Return [X, Y] of the center of cell containing provided text 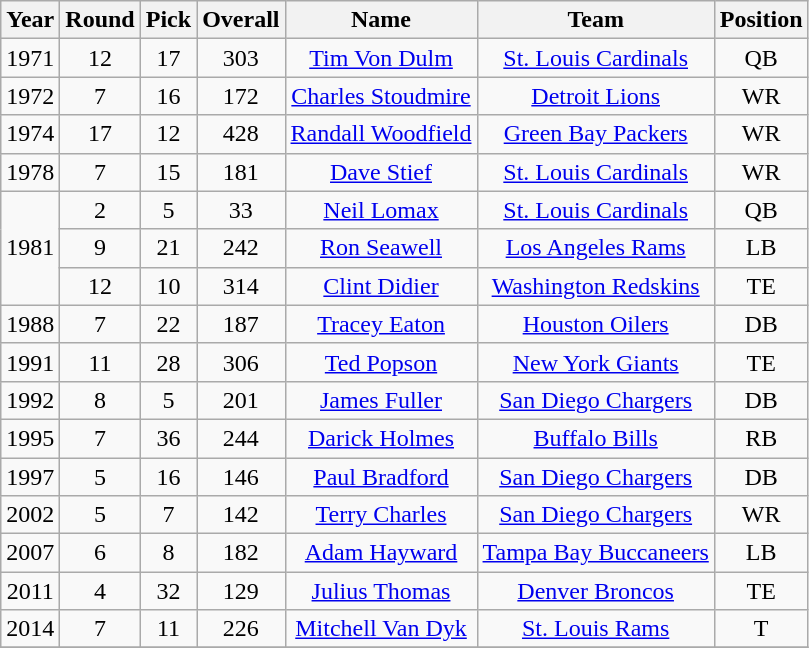
Paul Bradford [381, 477]
314 [241, 286]
Detroit Lions [596, 96]
Buffalo Bills [596, 438]
2007 [30, 553]
Tracey Eaton [381, 324]
Washington Redskins [596, 286]
Terry Charles [381, 515]
Position [761, 20]
Mitchell Van Dyk [381, 629]
1995 [30, 438]
Year [30, 20]
Tampa Bay Buccaneers [596, 553]
T [761, 629]
306 [241, 362]
244 [241, 438]
Neil Lomax [381, 210]
1974 [30, 134]
242 [241, 248]
32 [168, 591]
St. Louis Rams [596, 629]
142 [241, 515]
201 [241, 400]
1991 [30, 362]
1972 [30, 96]
Ted Popson [381, 362]
4 [100, 591]
1971 [30, 58]
Charles Stoudmire [381, 96]
6 [100, 553]
2002 [30, 515]
303 [241, 58]
182 [241, 553]
Pick [168, 20]
21 [168, 248]
James Fuller [381, 400]
Tim Von Dulm [381, 58]
Adam Hayward [381, 553]
2 [100, 210]
Houston Oilers [596, 324]
Randall Woodfield [381, 134]
Clint Didier [381, 286]
172 [241, 96]
Round [100, 20]
Dave Stief [381, 172]
146 [241, 477]
1997 [30, 477]
129 [241, 591]
Green Bay Packers [596, 134]
10 [168, 286]
Darick Holmes [381, 438]
1981 [30, 248]
Ron Seawell [381, 248]
Name [381, 20]
22 [168, 324]
Team [596, 20]
1978 [30, 172]
28 [168, 362]
2011 [30, 591]
9 [100, 248]
1988 [30, 324]
33 [241, 210]
226 [241, 629]
36 [168, 438]
RB [761, 438]
Denver Broncos [596, 591]
Los Angeles Rams [596, 248]
2014 [30, 629]
1992 [30, 400]
428 [241, 134]
181 [241, 172]
187 [241, 324]
Overall [241, 20]
New York Giants [596, 362]
Julius Thomas [381, 591]
15 [168, 172]
